Output the [x, y] coordinate of the center of the cell containing the given text.  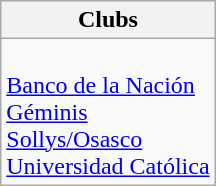
Clubs [108, 20]
Banco de la Nación Géminis Sollys/Osasco Universidad Católica [108, 112]
